Determine the (x, y) coordinate at the center of the cell enclosing the given text.  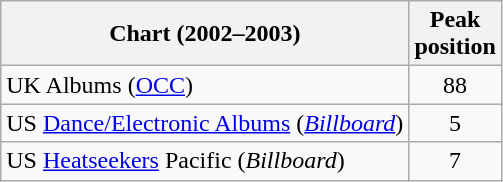
UK Albums (OCC) (205, 85)
US Heatseekers Pacific (Billboard) (205, 161)
5 (455, 123)
7 (455, 161)
Chart (2002–2003) (205, 34)
Peakposition (455, 34)
88 (455, 85)
US Dance/Electronic Albums (Billboard) (205, 123)
